For the text-containing cell, return its midpoint in (X, Y) coordinate format. 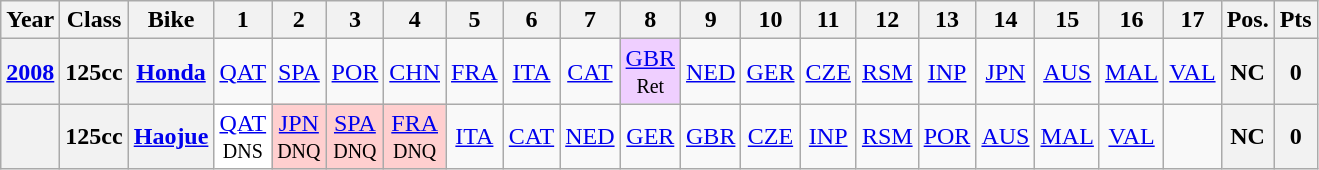
14 (1006, 20)
11 (828, 20)
4 (415, 20)
CHN (415, 72)
QATDNS (243, 136)
17 (1192, 20)
2 (299, 20)
1 (243, 20)
Year (30, 20)
JPNDNQ (299, 136)
GBR (711, 136)
FRADNQ (415, 136)
FRA (475, 72)
8 (650, 20)
SPA (299, 72)
16 (1131, 20)
Pts (1296, 20)
GBRRet (650, 72)
9 (711, 20)
JPN (1006, 72)
Haojue (171, 136)
3 (355, 20)
6 (531, 20)
10 (770, 20)
7 (590, 20)
Bike (171, 20)
5 (475, 20)
SPADNQ (355, 136)
Pos. (1248, 20)
12 (887, 20)
Class (94, 20)
13 (947, 20)
15 (1067, 20)
Honda (171, 72)
QAT (243, 72)
2008 (30, 72)
